Detect which cell encompasses the target text, then output its (X, Y) center coordinate. 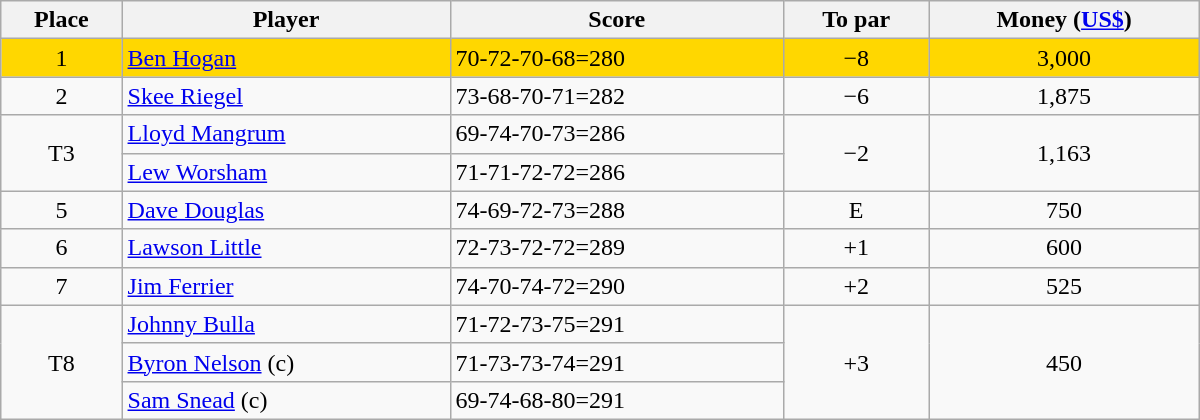
1 (62, 58)
Score (616, 20)
Money (US$) (1064, 20)
70-72-70-68=280 (616, 58)
+3 (856, 362)
74-70-74-72=290 (616, 286)
Player (286, 20)
T3 (62, 153)
69-74-70-73=286 (616, 134)
71-72-73-75=291 (616, 324)
Jim Ferrier (286, 286)
525 (1064, 286)
−2 (856, 153)
Lawson Little (286, 248)
5 (62, 210)
T8 (62, 362)
Place (62, 20)
600 (1064, 248)
71-73-73-74=291 (616, 362)
1,875 (1064, 96)
E (856, 210)
Lloyd Mangrum (286, 134)
71-71-72-72=286 (616, 172)
+2 (856, 286)
−6 (856, 96)
Sam Snead (c) (286, 400)
74-69-72-73=288 (616, 210)
Ben Hogan (286, 58)
69-74-68-80=291 (616, 400)
Dave Douglas (286, 210)
2 (62, 96)
Lew Worsham (286, 172)
−8 (856, 58)
1,163 (1064, 153)
Skee Riegel (286, 96)
+1 (856, 248)
Johnny Bulla (286, 324)
450 (1064, 362)
Byron Nelson (c) (286, 362)
72-73-72-72=289 (616, 248)
6 (62, 248)
3,000 (1064, 58)
To par (856, 20)
73-68-70-71=282 (616, 96)
750 (1064, 210)
7 (62, 286)
